Locate the cell with the specified text and output its (X, Y) center coordinate. 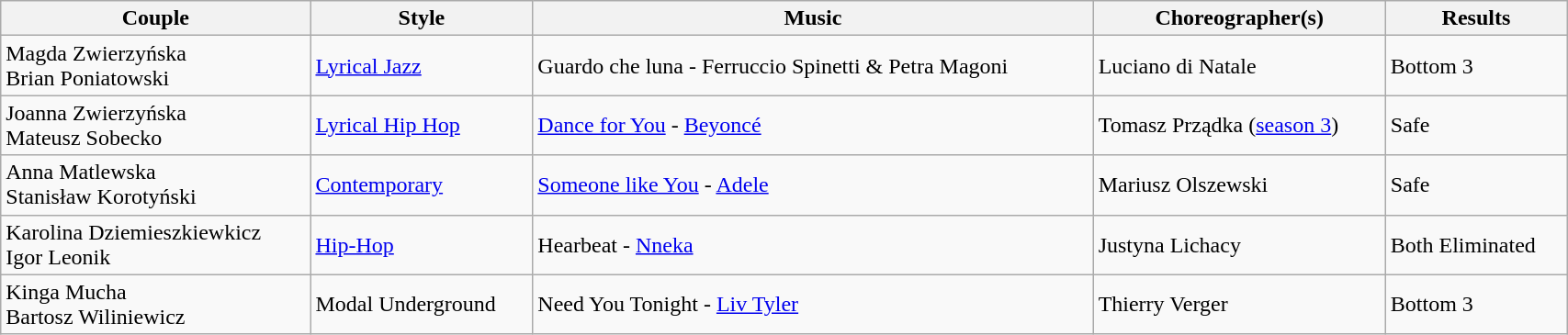
Magda ZwierzyńskaBrian Poniatowski (156, 66)
Music (813, 18)
Need You Tonight - Liv Tyler (813, 305)
Hip-Hop (422, 244)
Joanna ZwierzyńskaMateusz Sobecko (156, 125)
Hearbeat - Nneka (813, 244)
Kinga MuchaBartosz Wiliniewicz (156, 305)
Both Eliminated (1475, 244)
Results (1475, 18)
Lyrical Jazz (422, 66)
Someone like You - Adele (813, 185)
Dance for You - Beyoncé (813, 125)
Couple (156, 18)
Anna MatlewskaStanisław Korotyński (156, 185)
Choreographer(s) (1239, 18)
Lyrical Hip Hop (422, 125)
Justyna Lichacy (1239, 244)
Thierry Verger (1239, 305)
Tomasz Prządka (season 3) (1239, 125)
Contemporary (422, 185)
Karolina DziemieszkiewkiczIgor Leonik (156, 244)
Guardo che luna - Ferruccio Spinetti & Petra Magoni (813, 66)
Style (422, 18)
Mariusz Olszewski (1239, 185)
Luciano di Natale (1239, 66)
Modal Underground (422, 305)
